Locate the cell with the specified text and output its [X, Y] center coordinate. 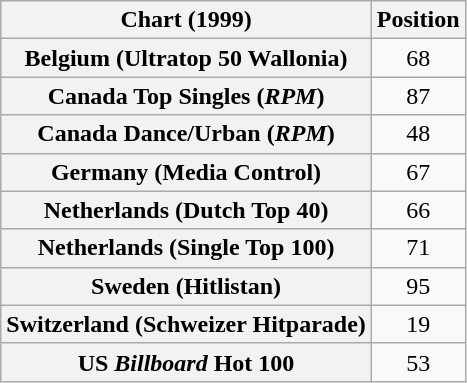
87 [418, 96]
US Billboard Hot 100 [186, 362]
53 [418, 362]
19 [418, 324]
Germany (Media Control) [186, 172]
Canada Dance/Urban (RPM) [186, 134]
Switzerland (Schweizer Hitparade) [186, 324]
Netherlands (Dutch Top 40) [186, 210]
71 [418, 248]
95 [418, 286]
68 [418, 58]
Chart (1999) [186, 20]
Belgium (Ultratop 50 Wallonia) [186, 58]
Canada Top Singles (RPM) [186, 96]
Netherlands (Single Top 100) [186, 248]
Position [418, 20]
66 [418, 210]
67 [418, 172]
Sweden (Hitlistan) [186, 286]
48 [418, 134]
